For the text-containing cell, return its midpoint in (x, y) coordinate format. 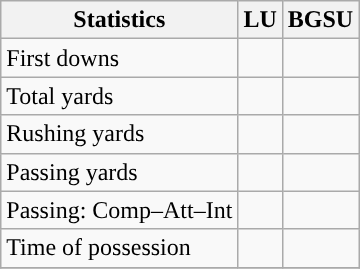
Rushing yards (120, 134)
Passing yards (120, 172)
Statistics (120, 20)
First downs (120, 58)
BGSU (320, 20)
LU (260, 20)
Time of possession (120, 248)
Passing: Comp–Att–Int (120, 210)
Total yards (120, 96)
